Search for the cell housing the specified text and yield its [X, Y] center coordinate. 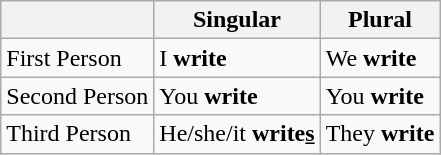
Singular [237, 20]
They write [380, 134]
Third Person [78, 134]
First Person [78, 58]
We write [380, 58]
He/she/it writes [237, 134]
Plural [380, 20]
Second Person [78, 96]
I write [237, 58]
